Detect which cell encompasses the target text, then output its [x, y] center coordinate. 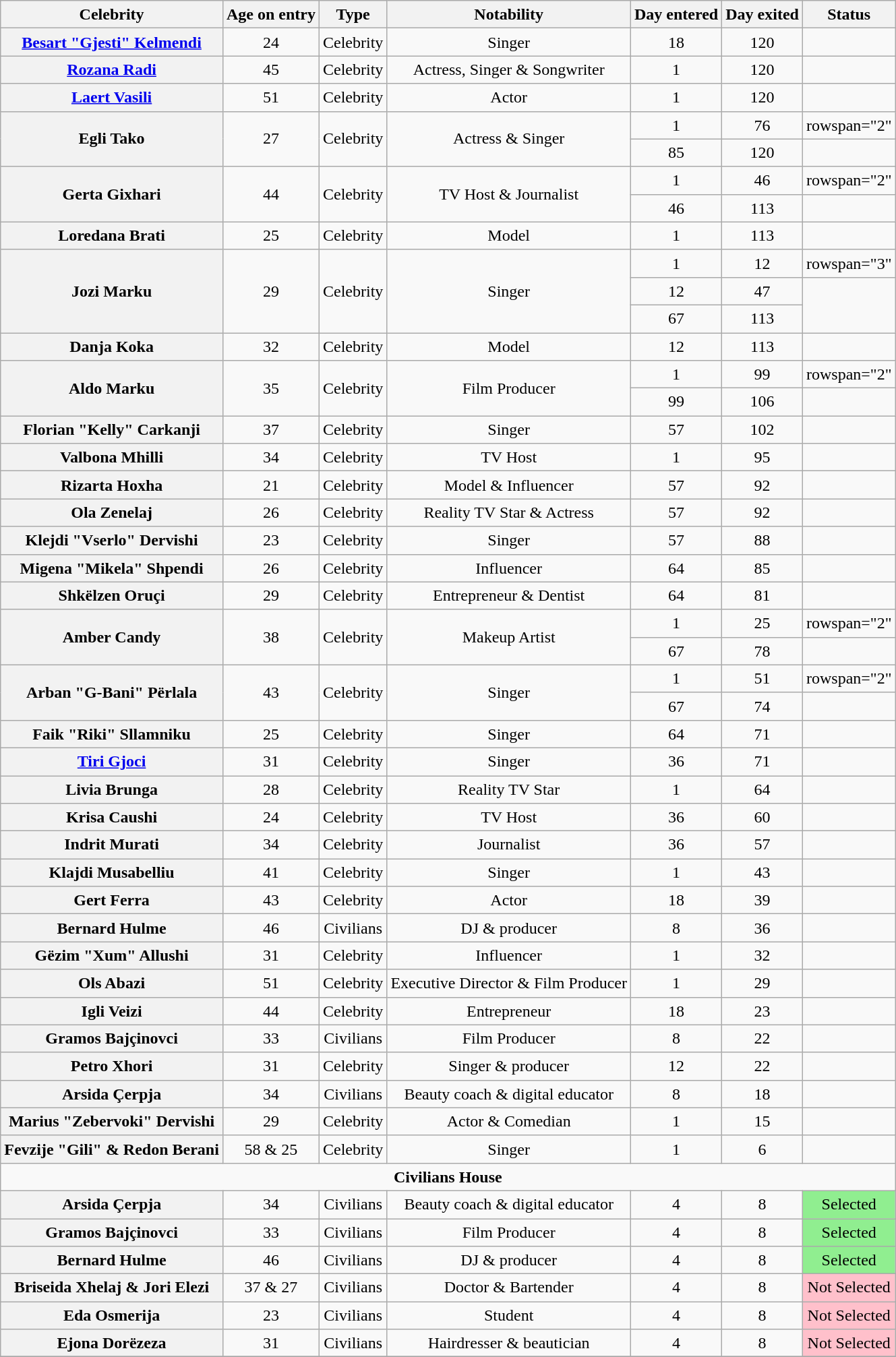
Marius "Zebervoki" Dervishi [112, 1122]
Danja Koka [112, 346]
Shkëlzen Oruçi [112, 596]
37 [271, 430]
Journalist [509, 845]
Besart "Gjesti" Kelmendi [112, 42]
rowspan="3" [849, 263]
Jozi Marku [112, 291]
Entrepreneur [509, 1011]
88 [763, 541]
Status [849, 15]
Doctor & Bartender [509, 1288]
102 [763, 430]
TV Host & Journalist [509, 194]
Civilians House [448, 1177]
Laert Vasili [112, 97]
Egli Tako [112, 139]
Krisa Caushi [112, 817]
21 [271, 485]
Ola Zenelaj [112, 512]
Migena "Mikela" Shpendi [112, 568]
Eda Osmerija [112, 1316]
Gert Ferra [112, 901]
60 [763, 817]
Valbona Mhilli [112, 457]
Igli Veizi [112, 1011]
Singer & producer [509, 1066]
74 [763, 706]
28 [271, 789]
41 [271, 872]
Ejona Dorëzeza [112, 1343]
Notability [509, 15]
Model & Influencer [509, 485]
106 [763, 402]
Reality TV Star & Actress [509, 512]
Executive Director & Film Producer [509, 983]
Fevzije "Gili" & Redon Berani [112, 1149]
78 [763, 651]
Gerta Gixhari [112, 194]
Type [353, 15]
35 [271, 388]
76 [763, 125]
Day entered [676, 15]
Aldo Marku [112, 388]
37 & 27 [271, 1288]
15 [763, 1122]
Petro Xhori [112, 1066]
39 [763, 901]
Loredana Brati [112, 236]
Klejdi "Vserlo" Dervishi [112, 541]
6 [763, 1149]
Actor & Comedian [509, 1122]
Gëzim "Xum" Allushi [112, 956]
Reality TV Star [509, 789]
Tiri Gjoci [112, 762]
47 [763, 291]
58 & 25 [271, 1149]
38 [271, 637]
Entrepreneur & Dentist [509, 596]
Hairdresser & beautician [509, 1343]
Klajdi Musabelliu [112, 872]
Florian "Kelly" Carkanji [112, 430]
Day exited [763, 15]
Actress, Singer & Songwriter [509, 70]
Livia Brunga [112, 789]
Makeup Artist [509, 637]
95 [763, 457]
Indrit Murati [112, 845]
27 [271, 139]
Briseida Xhelaj & Jori Elezi [112, 1288]
Actress & Singer [509, 139]
45 [271, 70]
Student [509, 1316]
Rozana Radi [112, 70]
Ols Abazi [112, 983]
Arban "G-Bani" Përlala [112, 692]
81 [763, 596]
Age on entry [271, 15]
Amber Candy [112, 637]
Rizarta Hoxha [112, 485]
Faik "Riki" Sllamniku [112, 733]
